Return [x, y] of the center of cell containing provided text 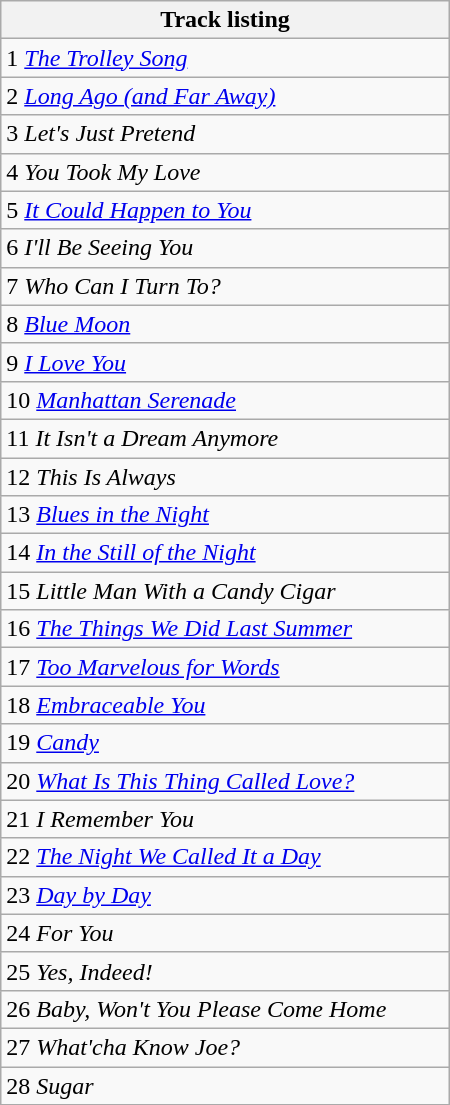
9 I Love You [225, 362]
25 Yes, Indeed! [225, 971]
6 I'll Be Seeing You [225, 248]
7 Who Can I Turn To? [225, 286]
10 Manhattan Serenade [225, 400]
4 You Took My Love [225, 172]
18 Embraceable You [225, 705]
2 Long Ago (and Far Away) [225, 96]
15 Little Man With a Candy Cigar [225, 591]
13 Blues in the Night [225, 515]
24 For You [225, 933]
20 What Is This Thing Called Love? [225, 781]
21 I Remember You [225, 819]
16 The Things We Did Last Summer [225, 629]
5 It Could Happen to You [225, 210]
28 Sugar [225, 1085]
8 Blue Moon [225, 324]
11 It Isn't a Dream Anymore [225, 438]
3 Let's Just Pretend [225, 134]
19 Candy [225, 743]
22 The Night We Called It a Day [225, 857]
26 Baby, Won't You Please Come Home [225, 1009]
1 The Trolley Song [225, 58]
27 What'cha Know Joe? [225, 1047]
17 Too Marvelous for Words [225, 667]
14 In the Still of the Night [225, 553]
23 Day by Day [225, 895]
12 This Is Always [225, 477]
Track listing [225, 20]
